Locate the cell with the specified text and output its [X, Y] center coordinate. 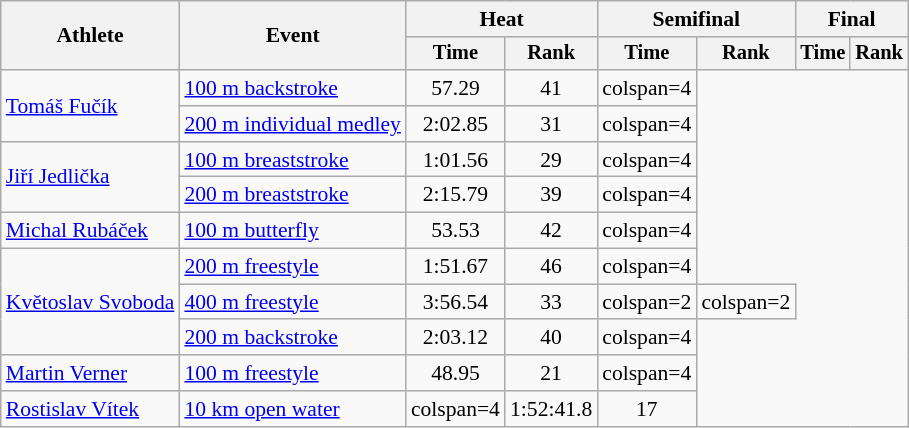
200 m individual medley [292, 124]
39 [551, 195]
Martin Verner [90, 373]
Jiří Jedlička [90, 178]
100 m butterfly [292, 231]
Final [851, 19]
Michal Rubáček [90, 231]
100 m backstroke [292, 88]
46 [551, 267]
40 [551, 338]
100 m freestyle [292, 373]
1:52:41.8 [551, 409]
200 m backstroke [292, 338]
Heat [502, 19]
Event [292, 36]
Semifinal [696, 19]
42 [551, 231]
100 m breaststroke [292, 160]
2:02.85 [456, 124]
48.95 [456, 373]
31 [551, 124]
200 m breaststroke [292, 195]
33 [551, 302]
57.29 [456, 88]
41 [551, 88]
2:03.12 [456, 338]
17 [646, 409]
1:51.67 [456, 267]
1:01.56 [456, 160]
29 [551, 160]
53.53 [456, 231]
Rostislav Vítek [90, 409]
10 km open water [292, 409]
Tomáš Fučík [90, 106]
200 m freestyle [292, 267]
3:56.54 [456, 302]
Květoslav Svoboda [90, 302]
2:15.79 [456, 195]
21 [551, 373]
Athlete [90, 36]
400 m freestyle [292, 302]
